Return [x, y] of the center of cell containing provided text 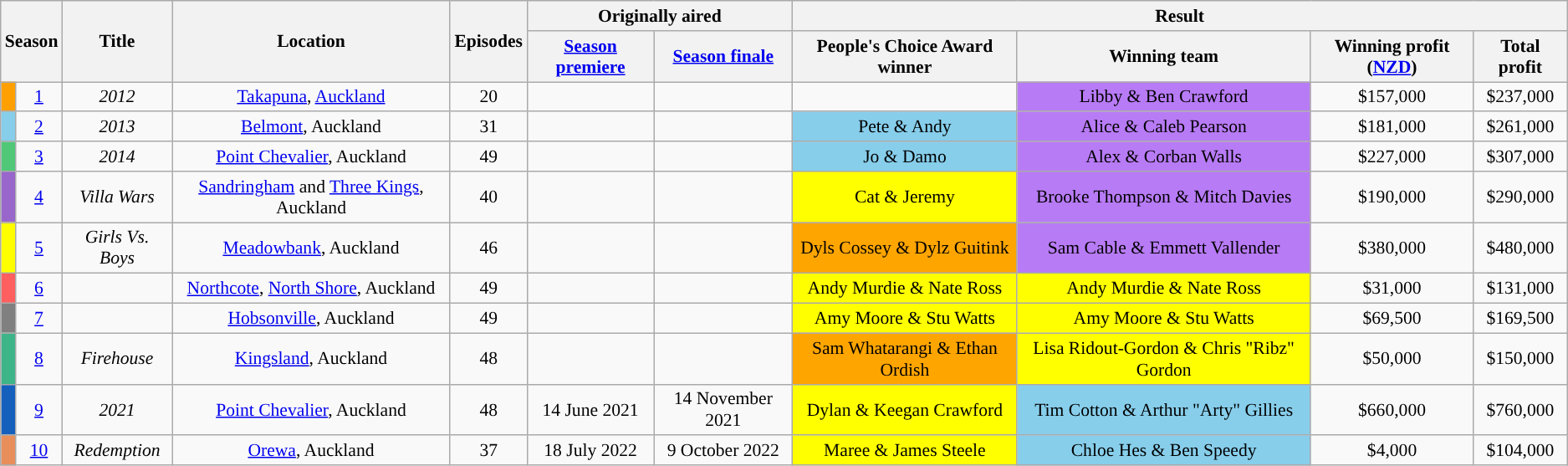
$290,000 [1520, 197]
$157,000 [1392, 97]
Sam Whatarangi & Ethan Ordish [905, 358]
Redemption [117, 451]
Season finale [723, 57]
Title [117, 42]
$480,000 [1520, 248]
5 [39, 248]
Jo & Damo [905, 156]
10 [39, 451]
$150,000 [1520, 358]
46 [488, 248]
Winning profit (NZD) [1392, 57]
9 [39, 410]
Location [311, 42]
$660,000 [1392, 410]
2021 [117, 410]
Brooke Thompson & Mitch Davies [1164, 197]
Cat & Jeremy [905, 197]
2013 [117, 127]
Dylan & Keegan Crawford [905, 410]
Tim Cotton & Arthur "Arty" Gillies [1164, 410]
People's Choice Award winner [905, 57]
40 [488, 197]
$31,000 [1392, 289]
$169,500 [1520, 319]
Alex & Corban Walls [1164, 156]
6 [39, 289]
Meadowbank, Auckland [311, 248]
14 June 2021 [590, 410]
Libby & Ben Crawford [1164, 97]
Episodes [488, 42]
Hobsonville, Auckland [311, 319]
Season premiere [590, 57]
Girls Vs. Boys [117, 248]
18 July 2022 [590, 451]
$69,500 [1392, 319]
Takapuna, Auckland [311, 97]
$380,000 [1392, 248]
Result [1180, 16]
Season [32, 42]
Alice & Caleb Pearson [1164, 127]
37 [488, 451]
$227,000 [1392, 156]
$760,000 [1520, 410]
3 [39, 156]
31 [488, 127]
14 November 2021 [723, 410]
7 [39, 319]
Originally aired [659, 16]
$50,000 [1392, 358]
Sandringham and Three Kings, Auckland [311, 197]
Chloe Hes & Ben Speedy [1164, 451]
Northcote, North Shore, Auckland [311, 289]
Total profit [1520, 57]
$190,000 [1392, 197]
$104,000 [1520, 451]
$237,000 [1520, 97]
Villa Wars [117, 197]
Belmont, Auckland [311, 127]
Sam Cable & Emmett Vallender [1164, 248]
4 [39, 197]
Firehouse [117, 358]
$307,000 [1520, 156]
2014 [117, 156]
Maree & James Steele [905, 451]
9 October 2022 [723, 451]
20 [488, 97]
$261,000 [1520, 127]
1 [39, 97]
Pete & Andy [905, 127]
Lisa Ridout-Gordon & Chris "Ribz" Gordon [1164, 358]
2 [39, 127]
8 [39, 358]
Winning team [1164, 57]
Kingsland, Auckland [311, 358]
$131,000 [1520, 289]
Orewa, Auckland [311, 451]
$181,000 [1392, 127]
Dyls Cossey & Dylz Guitink [905, 248]
$4,000 [1392, 451]
2012 [117, 97]
